Search for the cell housing the specified text and yield its (x, y) center coordinate. 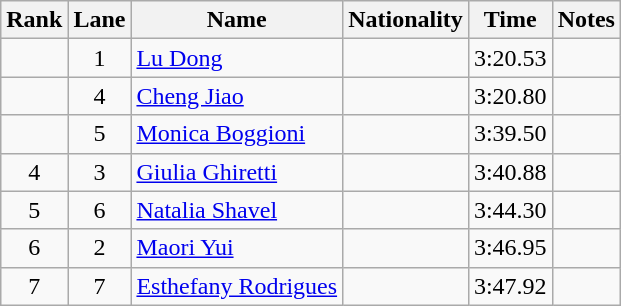
3:46.95 (510, 248)
3 (100, 172)
Name (237, 20)
Nationality (406, 20)
Monica Boggioni (237, 134)
Time (510, 20)
2 (100, 248)
Notes (586, 20)
Rank (34, 20)
Giulia Ghiretti (237, 172)
3:39.50 (510, 134)
1 (100, 58)
3:44.30 (510, 210)
3:47.92 (510, 286)
3:20.80 (510, 96)
3:40.88 (510, 172)
Lane (100, 20)
Esthefany Rodrigues (237, 286)
Lu Dong (237, 58)
3:20.53 (510, 58)
Natalia Shavel (237, 210)
Maori Yui (237, 248)
Cheng Jiao (237, 96)
